Return [x, y] of the center of cell containing provided text 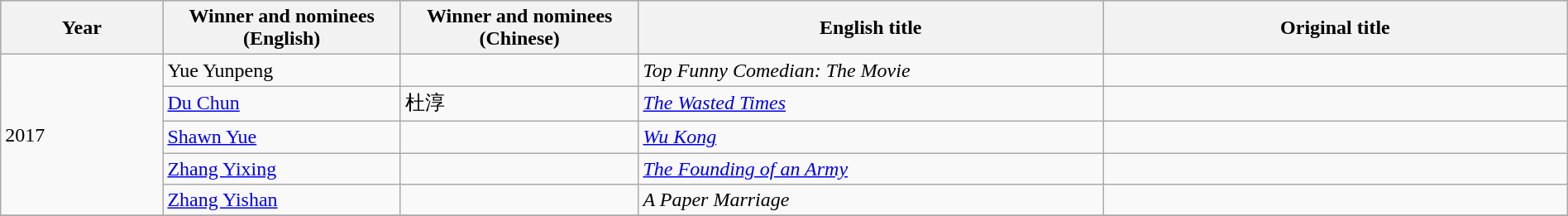
Yue Yunpeng [282, 70]
Winner and nominees(Chinese) [519, 28]
The Wasted Times [871, 104]
Du Chun [282, 104]
Winner and nominees(English) [282, 28]
杜淳 [519, 104]
English title [871, 28]
The Founding of an Army [871, 168]
Original title [1336, 28]
Zhang Yixing [282, 168]
2017 [82, 136]
Shawn Yue [282, 137]
Wu Kong [871, 137]
Top Funny Comedian: The Movie [871, 70]
A Paper Marriage [871, 200]
Year [82, 28]
Zhang Yishan [282, 200]
